Extract the (X, Y) coordinate from the center of the cell holding the provided text.  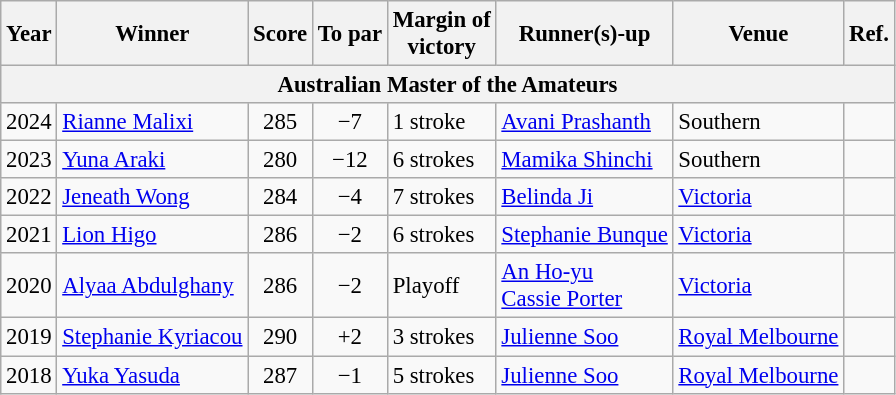
−1 (350, 375)
7 strokes (442, 197)
2024 (29, 122)
Venue (758, 34)
280 (280, 160)
Runner(s)-up (584, 34)
3 strokes (442, 337)
−7 (350, 122)
Winner (152, 34)
5 strokes (442, 375)
2020 (29, 286)
285 (280, 122)
Rianne Malixi (152, 122)
290 (280, 337)
Avani Prashanth (584, 122)
Playoff (442, 286)
−12 (350, 160)
Margin ofvictory (442, 34)
−4 (350, 197)
+2 (350, 337)
Mamika Shinchi (584, 160)
2022 (29, 197)
Stephanie Bunque (584, 235)
Yuna Araki (152, 160)
2021 (29, 235)
Alyaa Abdulghany (152, 286)
Stephanie Kyriacou (152, 337)
2018 (29, 375)
Yuka Yasuda (152, 375)
2023 (29, 160)
An Ho-yu Cassie Porter (584, 286)
Score (280, 34)
287 (280, 375)
2019 (29, 337)
Ref. (869, 34)
To par (350, 34)
Year (29, 34)
284 (280, 197)
Jeneath Wong (152, 197)
Lion Higo (152, 235)
Belinda Ji (584, 197)
1 stroke (442, 122)
Australian Master of the Amateurs (448, 85)
